Extract the (x, y) coordinate from the center of the cell holding the provided text.  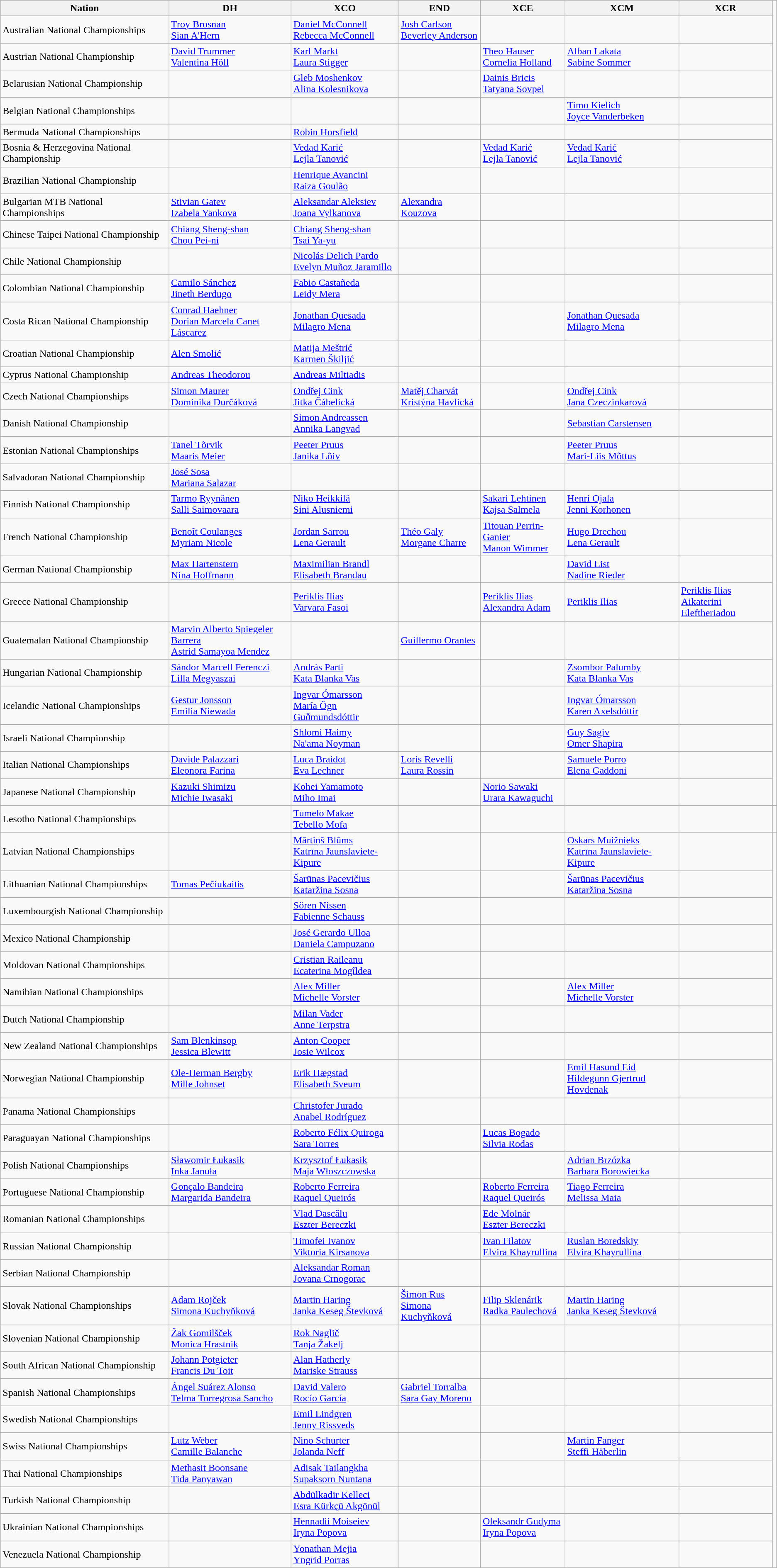
Emil Hasund EidHildegunn Gjertrud Hovdenak (622, 1079)
Guillermo Orantes (439, 640)
Conrad HaehnerDorian Marcela Canet Láscarez (230, 321)
Shlomi HaimyNa'ama Noyman (345, 738)
Timo KielichJoyce Vanderbeken (622, 110)
Gleb MoshenkovAlina Kolesnikova (345, 84)
Nicolás Delich PardoEvelyn Muñoz Jaramillo (345, 261)
David ListNadine Rieder (622, 569)
Chinese Taipei National Championship (85, 234)
Oleksandr GudymaIryna Popova (523, 1527)
Chiang Sheng-shanChou Pei-ni (230, 234)
Théo GalyMorgane Charre (439, 537)
Norwegian National Championship (85, 1079)
Czech National Championships (85, 397)
Tiago FerreiraMelissa Maia (622, 1192)
Austrian National Championship (85, 56)
Ondřej CinkJana Czeczinkarová (622, 397)
Periklis Ilias (622, 602)
Milan VaderAnne Terpstra (345, 1019)
Maximilian BrandlElisabeth Brandau (345, 569)
Krzysztof ŁukasikMaja Włoszczowska (345, 1165)
Belgian National Championships (85, 110)
Serbian National Championship (85, 1273)
Norio SawakiUrara Kawaguchi (523, 791)
Max HartensternNina Hoffmann (230, 569)
Samuele PorroElena Gaddoni (622, 765)
Tumelo MakaeTebello Mofa (345, 819)
Brazilian National Championship (85, 180)
Fabio CastañedaLeidy Mera (345, 288)
DH (230, 8)
Theo HauserCornelia Holland (523, 56)
Ingvar ÓmarssonMaría Ögn Guðmundsdóttir (345, 705)
Ole-Herman BergbyMille Johnset (230, 1079)
Camilo SánchezJineth Berdugo (230, 288)
Ivan FilatovElvira Khayrullina (523, 1246)
Gonçalo BandeiraMargarida Bandeira (230, 1192)
Zsombor PalumbyKata Blanka Vas (622, 673)
Rok NagličTanja Žakelj (345, 1338)
Tomas Pečiukaitis (230, 884)
Swedish National Championships (85, 1419)
Bermuda National Championships (85, 132)
South African National Championship (85, 1366)
Cristian RaileanuEcaterina Mogîldea (345, 965)
Salvadoran National Championship (85, 477)
Abdülkadir KelleciEsra Kürkçü Akgönül (345, 1500)
Russian National Championship (85, 1246)
Andreas Miltiadis (345, 375)
Alan HatherlyMariske Strauss (345, 1366)
Greece National Championship (85, 602)
Icelandic National Championships (85, 705)
Belarusian National Championship (85, 84)
Roberto Félix QuirogaSara Torres (345, 1138)
XCO (345, 8)
Josh CarlsonBeverley Anderson (439, 30)
Finnish National Championship (85, 504)
Peeter PruusMari-Liis Mõttus (622, 450)
Alexandra Kouzova (439, 207)
XCM (622, 8)
Moldovan National Championships (85, 965)
Hugo DrechouLena Gerault (622, 537)
Costa Rican National Championship (85, 321)
German National Championship (85, 569)
Croatian National Championship (85, 353)
Lucas BogadoSilvia Rodas (523, 1138)
Luxembourgish National Championship (85, 911)
Tarmo RyynänenSalli Saimovaara (230, 504)
Karl MarktLaura Stigger (345, 56)
Slovenian National Championship (85, 1338)
Mexico National Championship (85, 938)
Gestur JonssonEmilia Niewada (230, 705)
Colombian National Championship (85, 288)
Estonian National Championships (85, 450)
Matěj CharvátKristýna Havlická (439, 397)
Danish National Championship (85, 423)
Nino SchurterJolanda Neff (345, 1446)
Sakari LehtinenKajsa Salmela (523, 504)
Timofei IvanovViktoria Kirsanova (345, 1246)
Portuguese National Championship (85, 1192)
Luca BraidotEva Lechner (345, 765)
David TrummerValentina Höll (230, 56)
Aleksandar AleksievJoana Vylkanova (345, 207)
Ukrainian National Championships (85, 1527)
Ingvar ÓmarssonKaren Axelsdóttir (622, 705)
Chiang Sheng-shanTsai Ya-yu (345, 234)
Sam BlenkinsopJessica Blewitt (230, 1046)
Romanian National Championships (85, 1219)
Aleksandar RomanJovana Crnogorac (345, 1273)
Periklis IliasAlexandra Adam (523, 602)
French National Championship (85, 537)
Matija MeštrićKarmen Škiljić (345, 353)
Periklis IliasVarvara Fasoi (345, 602)
Adrian BrzózkaBarbara Borowiecka (622, 1165)
Dutch National Championship (85, 1019)
Erik HægstadElisabeth Sveum (345, 1079)
Methasit BoonsaneTida Panyawan (230, 1473)
Simon MaurerDominika Durčáková (230, 397)
Cyprus National Championship (85, 375)
New Zealand National Championships (85, 1046)
Kazuki ShimizuMichie Iwasaki (230, 791)
Turkish National Championship (85, 1500)
Spanish National Championships (85, 1392)
José SosaMariana Salazar (230, 477)
Australian National Championships (85, 30)
Henri OjalaJenni Korhonen (622, 504)
Panama National Championships (85, 1111)
Thai National Championships (85, 1473)
Sören NissenFabienne Schauss (345, 911)
Lithuanian National Championships (85, 884)
José Gerardo UlloaDaniela Campuzano (345, 938)
Filip SklenárikRadka Paulechová (523, 1306)
XCE (523, 8)
Guy SagivOmer Shapira (622, 738)
Šimon RusSimona Kuchyňková (439, 1306)
Ondřej CinkJitka Čábelická (345, 397)
Nation (85, 8)
Hennadii MoiseievIryna Popova (345, 1527)
Latvian National Championships (85, 852)
END (439, 8)
Polish National Championships (85, 1165)
Mārtiņš BlūmsKatrīna Jaunslaviete-Kipure (345, 852)
Oskars MuižnieksKatrīna Jaunslaviete-Kipure (622, 852)
David ValeroRocío García (345, 1392)
Ruslan BoredskiyElvira Khayrullina (622, 1246)
Namibian National Championships (85, 992)
Yonathan MejiaYngrid Porras (345, 1554)
Alban LakataSabine Sommer (622, 56)
Niko HeikkiläSini Alusniemi (345, 504)
Adam RojčekSimona Kuchyňková (230, 1306)
Henrique AvanciniRaiza Goulão (345, 180)
András PartiKata Blanka Vas (345, 673)
Kohei YamamotoMiho Imai (345, 791)
Paraguayan National Championships (85, 1138)
Sławomir ŁukasikInka Januła (230, 1165)
Slovak National Championships (85, 1306)
Dainis BricisTatyana Sovpel (523, 84)
Stivian GatevIzabela Yankova (230, 207)
Titouan Perrin-GanierManon Wimmer (523, 537)
Tanel TõrvikMaaris Meier (230, 450)
Anton CooperJosie Wilcox (345, 1046)
Benoît CoulangesMyriam Nicole (230, 537)
Chile National Championship (85, 261)
Gabriel TorralbaSara Gay Moreno (439, 1392)
Israeli National Championship (85, 738)
Bulgarian MTB National Championships (85, 207)
Swiss National Championships (85, 1446)
Alen Smolić (230, 353)
Lesotho National Championships (85, 819)
Žak GomilščekMonica Hrastnik (230, 1338)
Sebastian Carstensen (622, 423)
Lutz WeberCamille Balanche (230, 1446)
Christofer JuradoAnabel Rodríguez (345, 1111)
Jordan SarrouLena Gerault (345, 537)
Ángel Suárez AlonsoTelma Torregrosa Sancho (230, 1392)
Ede MolnárEszter Bereczki (523, 1219)
Adisak TailangkhaSupaksorn Nuntana (345, 1473)
Venezuela National Championship (85, 1554)
Peeter PruusJanika Lõiv (345, 450)
Troy BrosnanSian A'Hern (230, 30)
XCR (726, 8)
Hungarian National Championship (85, 673)
Japanese National Championship (85, 791)
Daniel McConnellRebecca McConnell (345, 30)
Italian National Championships (85, 765)
Loris RevelliLaura Rossin (439, 765)
Martin FangerSteffi Häberlin (622, 1446)
Guatemalan National Championship (85, 640)
Marvin Alberto Spiegeler BarreraAstrid Samayoa Mendez (230, 640)
Vlad DascăluEszter Bereczki (345, 1219)
Robin Horsfield (345, 132)
Simon AndreassenAnnika Langvad (345, 423)
Periklis IliasAikaterini Eleftheriadou (726, 602)
Bosnia & Herzegovina National Championship (85, 153)
Sándor Marcell FerencziLilla Megyaszai (230, 673)
Davide PalazzariEleonora Farina (230, 765)
Johann PotgieterFrancis Du Toit (230, 1366)
Emil LindgrenJenny Rissveds (345, 1419)
Andreas Theodorou (230, 375)
